From the cell containing the given text, extract its center point as (X, Y) coordinate. 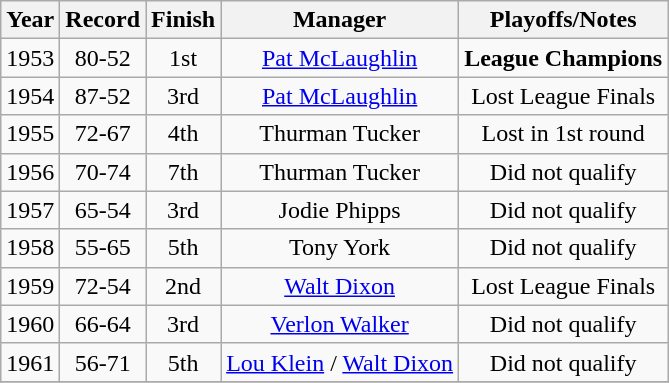
1st (184, 58)
55-65 (103, 248)
Finish (184, 20)
Tony York (340, 248)
72-54 (103, 286)
1961 (30, 362)
4th (184, 134)
1960 (30, 324)
87-52 (103, 96)
Lost in 1st round (564, 134)
Walt Dixon (340, 286)
1958 (30, 248)
1954 (30, 96)
65-54 (103, 210)
66-64 (103, 324)
Year (30, 20)
Manager (340, 20)
70-74 (103, 172)
72-67 (103, 134)
1959 (30, 286)
1955 (30, 134)
Playoffs/Notes (564, 20)
Record (103, 20)
7th (184, 172)
Lou Klein / Walt Dixon (340, 362)
2nd (184, 286)
1953 (30, 58)
League Champions (564, 58)
Verlon Walker (340, 324)
1957 (30, 210)
Jodie Phipps (340, 210)
80-52 (103, 58)
56-71 (103, 362)
1956 (30, 172)
